Scan for the cell matching the given text and deliver its (X, Y) coordinate at center. 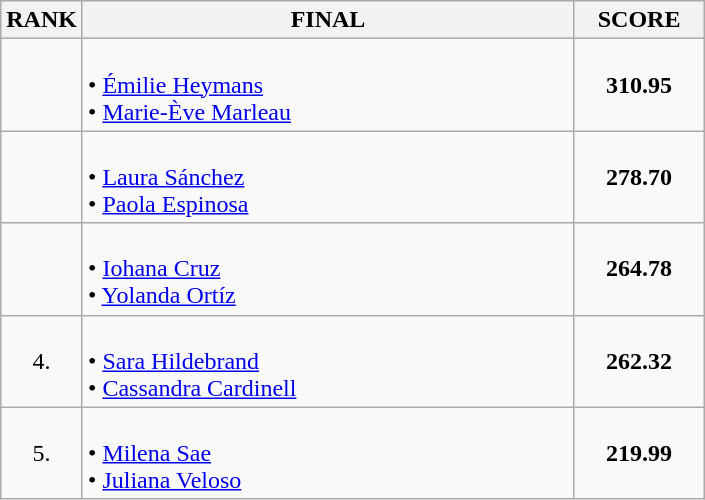
278.70 (640, 177)
• Laura Sánchez• Paola Espinosa (328, 177)
• Iohana Cruz• Yolanda Ortíz (328, 269)
• Émilie Heymans• Marie-Ève Marleau (328, 85)
4. (42, 361)
RANK (42, 20)
262.32 (640, 361)
310.95 (640, 85)
219.99 (640, 453)
• Milena Sae• Juliana Veloso (328, 453)
264.78 (640, 269)
5. (42, 453)
SCORE (640, 20)
FINAL (328, 20)
• Sara Hildebrand• Cassandra Cardinell (328, 361)
